Capture the cell that displays the provided text and extract its (X, Y) central coordinate. 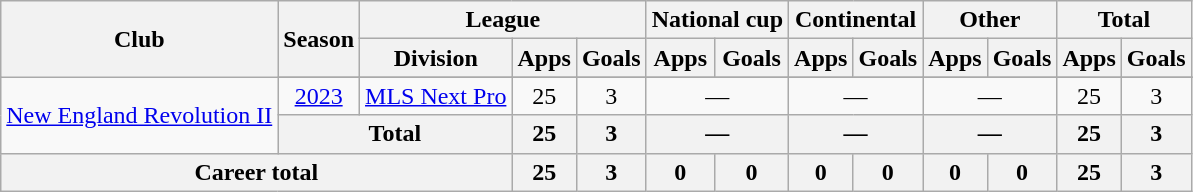
Continental (856, 20)
2023 (319, 96)
Season (319, 39)
Other (990, 20)
League (504, 20)
National cup (717, 20)
Club (140, 39)
New England Revolution II (140, 115)
MLS Next Pro (436, 96)
Division (436, 58)
Career total (256, 172)
